Provide the [X, Y] coordinate of the cell's center where the given text is located.  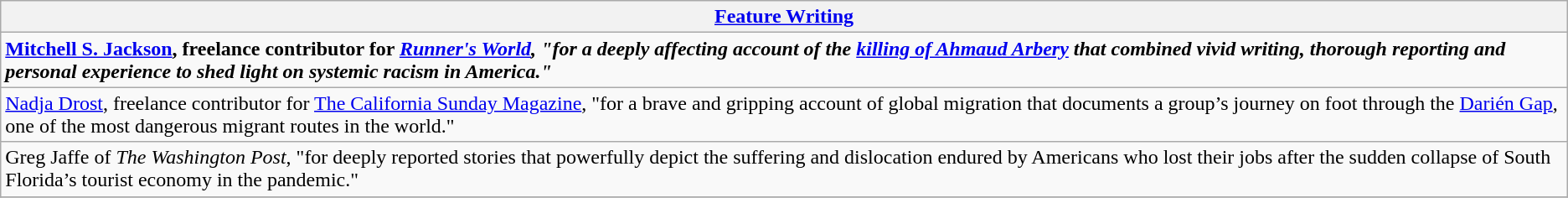
Feature Writing [784, 17]
